Provide the [X, Y] coordinate of the cell's center where the given text is located.  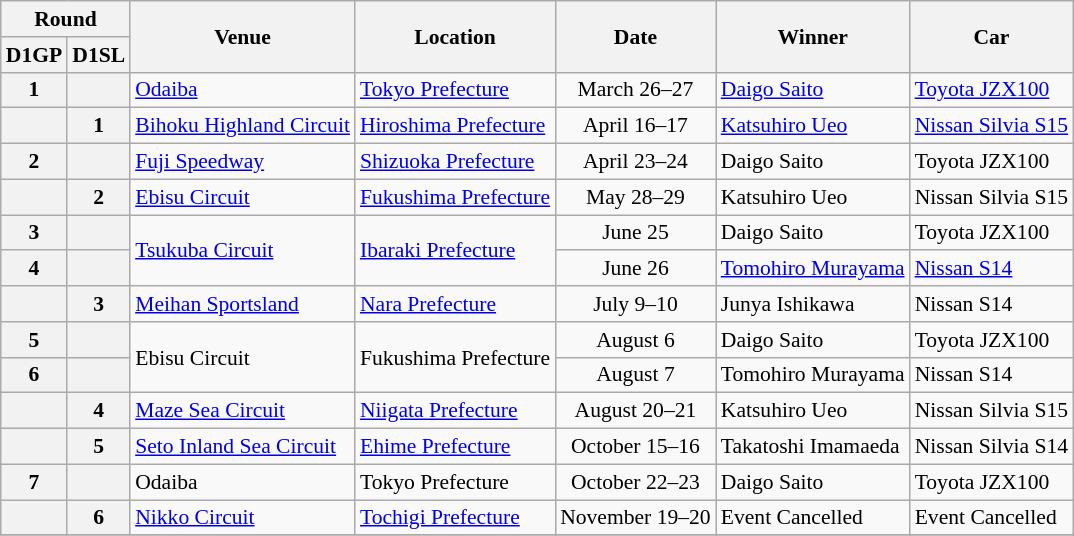
April 16–17 [636, 126]
Date [636, 36]
Winner [813, 36]
Car [992, 36]
Venue [242, 36]
June 26 [636, 269]
D1GP [34, 55]
Nara Prefecture [455, 304]
August 7 [636, 375]
Meihan Sportsland [242, 304]
April 23–24 [636, 162]
Ibaraki Prefecture [455, 250]
Shizuoka Prefecture [455, 162]
July 9–10 [636, 304]
Niigata Prefecture [455, 411]
Nissan Silvia S14 [992, 447]
Tochigi Prefecture [455, 518]
August 6 [636, 340]
Fuji Speedway [242, 162]
Hiroshima Prefecture [455, 126]
7 [34, 482]
Round [66, 19]
Junya Ishikawa [813, 304]
Location [455, 36]
D1SL [98, 55]
March 26–27 [636, 90]
June 25 [636, 233]
May 28–29 [636, 197]
August 20–21 [636, 411]
Ehime Prefecture [455, 447]
November 19–20 [636, 518]
Takatoshi Imamaeda [813, 447]
October 15–16 [636, 447]
Tsukuba Circuit [242, 250]
October 22–23 [636, 482]
Nikko Circuit [242, 518]
Bihoku Highland Circuit [242, 126]
Maze Sea Circuit [242, 411]
Seto Inland Sea Circuit [242, 447]
